Return the (X, Y) coordinate for the center point of the cell that contains the specified text.  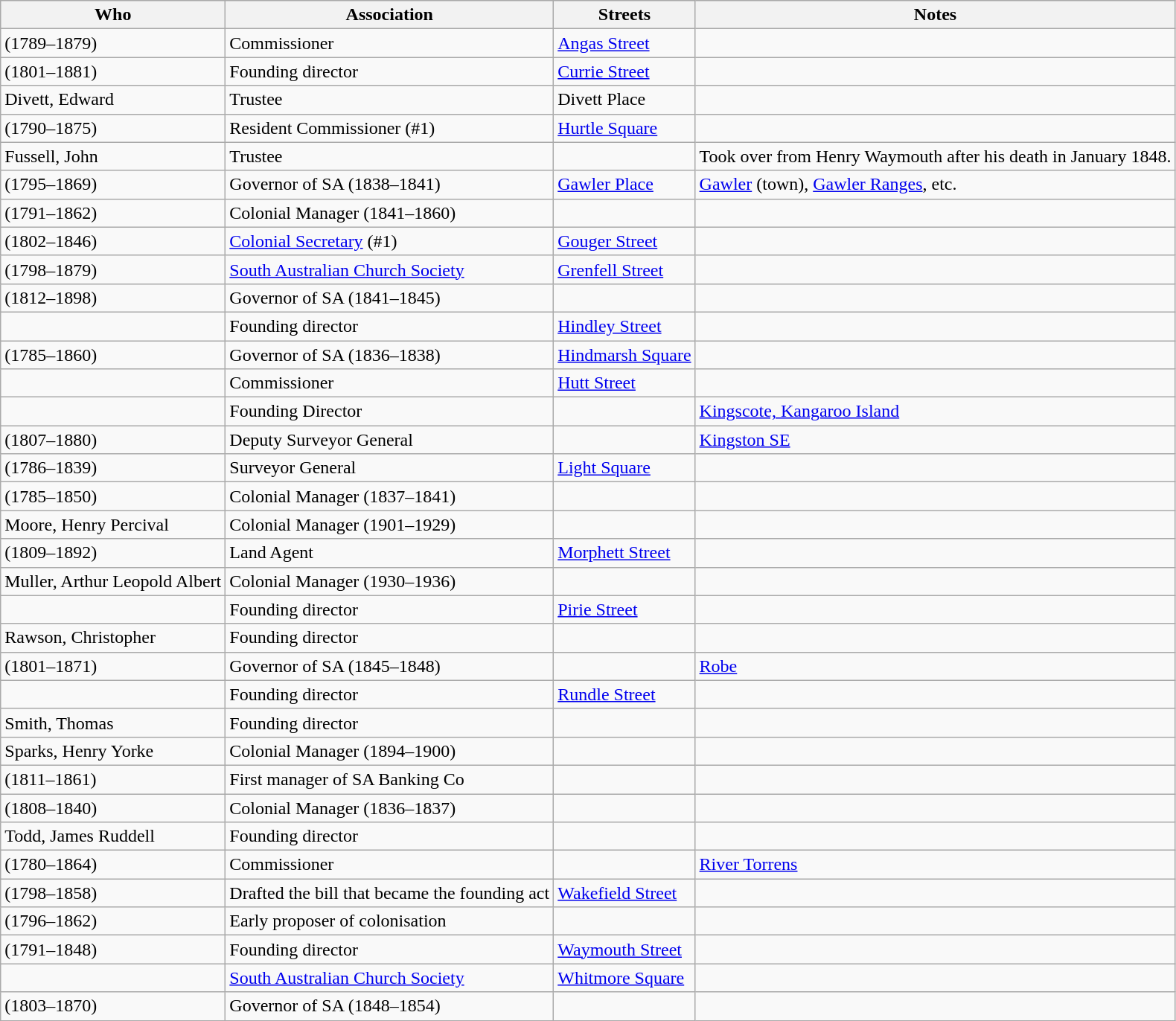
Sparks, Henry Yorke (113, 751)
Hindley Street (624, 326)
Wakefield Street (624, 893)
Notes (935, 15)
Rundle Street (624, 694)
Founding Director (390, 412)
Morphett Street (624, 553)
Muller, Arthur Leopold Albert (113, 581)
(1811–1861) (113, 779)
Divett Place (624, 100)
Currie Street (624, 71)
(1809–1892) (113, 553)
Gawler Place (624, 185)
(1803–1870) (113, 1006)
Colonial Secretary (#1) (390, 241)
Governor of SA (1838–1841) (390, 185)
(1791–1862) (113, 213)
(1791–1848) (113, 950)
Todd, James Ruddell (113, 836)
(1795–1869) (113, 185)
(1786–1839) (113, 468)
Light Square (624, 468)
Divett, Edward (113, 100)
River Torrens (935, 865)
Fussell, John (113, 156)
Moore, Henry Percival (113, 525)
Rawson, Christopher (113, 638)
Resident Commissioner (#1) (390, 128)
Hutt Street (624, 383)
(1790–1875) (113, 128)
Gouger Street (624, 241)
(1802–1846) (113, 241)
Angas Street (624, 43)
Governor of SA (1841–1845) (390, 298)
Early proposer of colonisation (390, 921)
(1801–1871) (113, 666)
(1785–1850) (113, 496)
Who (113, 15)
Land Agent (390, 553)
Governor of SA (1836–1838) (390, 355)
Association (390, 15)
Grenfell Street (624, 269)
(1789–1879) (113, 43)
Governor of SA (1845–1848) (390, 666)
Colonial Manager (1836–1837) (390, 807)
Colonial Manager (1930–1936) (390, 581)
Whitmore Square (624, 978)
Colonial Manager (1901–1929) (390, 525)
Drafted the bill that became the founding act (390, 893)
Waymouth Street (624, 950)
Robe (935, 666)
Gawler (town), Gawler Ranges, etc. (935, 185)
Smith, Thomas (113, 723)
(1796–1862) (113, 921)
(1807–1880) (113, 440)
Deputy Surveyor General (390, 440)
(1812–1898) (113, 298)
(1798–1858) (113, 893)
(1798–1879) (113, 269)
Governor of SA (1848–1854) (390, 1006)
(1785–1860) (113, 355)
Streets (624, 15)
Colonial Manager (1894–1900) (390, 751)
Hindmarsh Square (624, 355)
Colonial Manager (1841–1860) (390, 213)
Hurtle Square (624, 128)
Colonial Manager (1837–1841) (390, 496)
(1801–1881) (113, 71)
(1780–1864) (113, 865)
Surveyor General (390, 468)
Took over from Henry Waymouth after his death in January 1848. (935, 156)
Kingscote, Kangaroo Island (935, 412)
Pirie Street (624, 609)
(1808–1840) (113, 807)
Kingston SE (935, 440)
First manager of SA Banking Co (390, 779)
